Output the (x, y) coordinate of the center of the cell containing the given text.  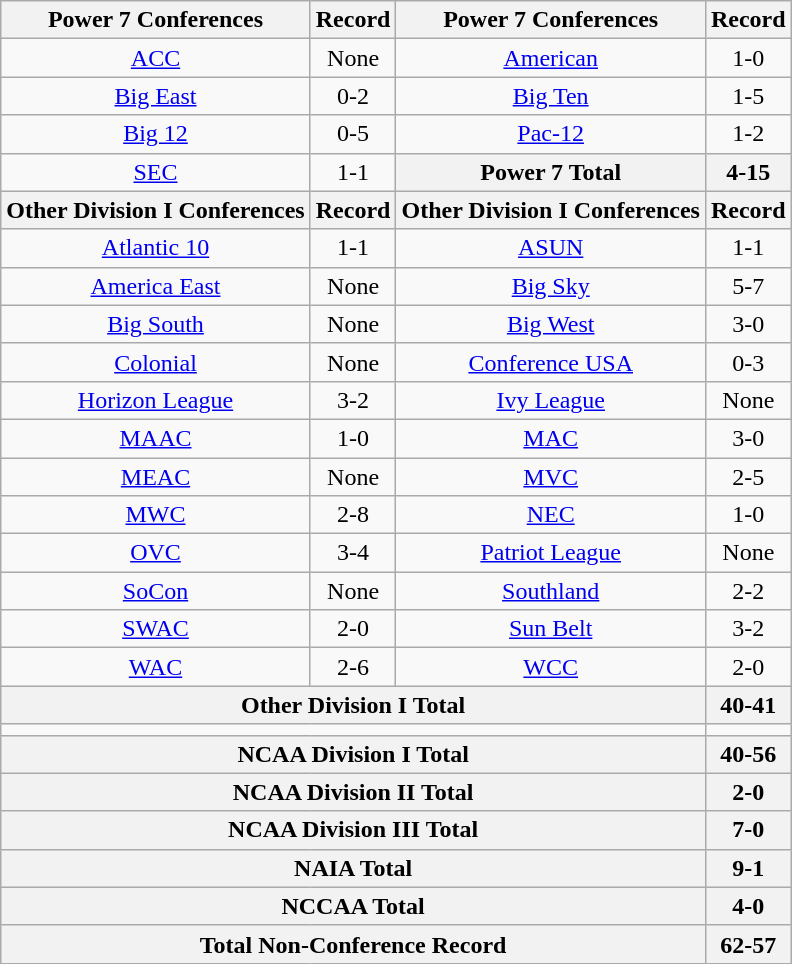
Ivy League (550, 400)
Pac-12 (550, 134)
Sun Belt (550, 629)
2-8 (353, 515)
NEC (550, 515)
ACC (156, 58)
Big East (156, 96)
1-2 (748, 134)
Big Ten (550, 96)
1-5 (748, 96)
Big Sky (550, 286)
SWAC (156, 629)
Other Division I Total (354, 705)
2-5 (748, 477)
NCAA Division III Total (354, 830)
OVC (156, 553)
Total Non-Conference Record (354, 944)
40-56 (748, 754)
MWC (156, 515)
WAC (156, 667)
2-2 (748, 591)
America East (156, 286)
Colonial (156, 362)
Big West (550, 324)
62-57 (748, 944)
MVC (550, 477)
2-6 (353, 667)
0-3 (748, 362)
MAC (550, 438)
Horizon League (156, 400)
Big 12 (156, 134)
Southland (550, 591)
4-15 (748, 172)
9-1 (748, 868)
MAAC (156, 438)
ASUN (550, 248)
Conference USA (550, 362)
SEC (156, 172)
4-0 (748, 906)
NCCAA Total (354, 906)
SoCon (156, 591)
Patriot League (550, 553)
MEAC (156, 477)
NCAA Division II Total (354, 792)
7-0 (748, 830)
WCC (550, 667)
40-41 (748, 705)
American (550, 58)
0-5 (353, 134)
NCAA Division I Total (354, 754)
NAIA Total (354, 868)
Atlantic 10 (156, 248)
Power 7 Total (550, 172)
5-7 (748, 286)
Big South (156, 324)
3-4 (353, 553)
0-2 (353, 96)
